Provide the (X, Y) coordinate of the cell's center where the given text is located.  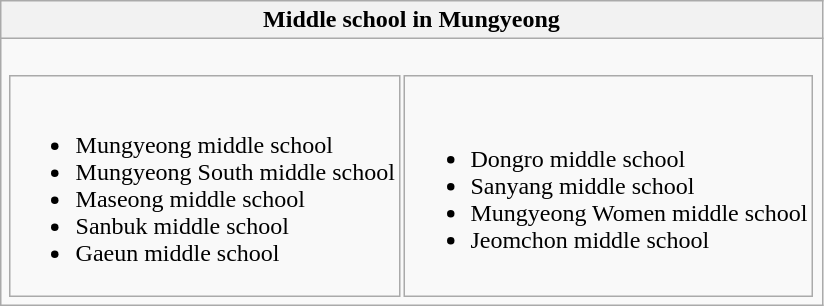
Dongro middle schoolSanyang middle schoolMungyeong Women middle schoolJeomchon middle school (609, 186)
Middle school in Mungyeong (412, 20)
Mungyeong middle schoolMungyeong South middle schoolMaseong middle schoolSanbuk middle schoolGaeun middle school (205, 186)
